Capture the cell that displays the provided text and extract its [x, y] central coordinate. 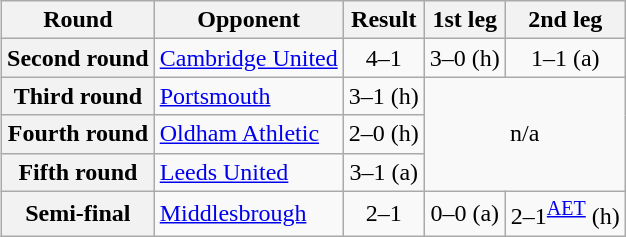
4–1 [384, 58]
Opponent [248, 20]
3–1 (h) [384, 96]
Cambridge United [248, 58]
2–1AET (h) [565, 214]
Fourth round [78, 134]
Result [384, 20]
2nd leg [565, 20]
Portsmouth [248, 96]
Semi-final [78, 214]
2–0 (h) [384, 134]
n/a [524, 134]
Leeds United [248, 172]
1–1 (a) [565, 58]
Second round [78, 58]
Oldham Athletic [248, 134]
Fifth round [78, 172]
2–1 [384, 214]
Middlesbrough [248, 214]
0–0 (a) [464, 214]
Round [78, 20]
3–1 (a) [384, 172]
1st leg [464, 20]
Third round [78, 96]
3–0 (h) [464, 58]
